Search for the cell housing the specified text and yield its [X, Y] center coordinate. 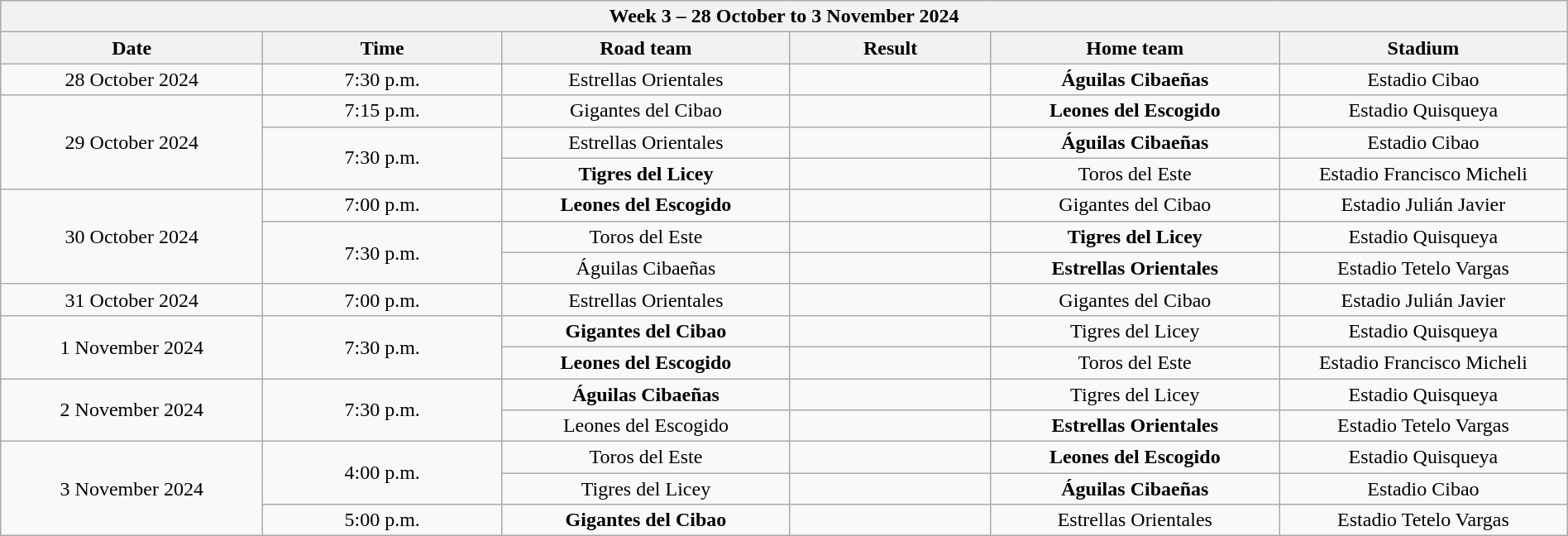
1 November 2024 [132, 347]
Time [382, 48]
Result [890, 48]
Week 3 – 28 October to 3 November 2024 [784, 17]
2 November 2024 [132, 410]
4:00 p.m. [382, 473]
Home team [1135, 48]
31 October 2024 [132, 299]
Date [132, 48]
28 October 2024 [132, 79]
29 October 2024 [132, 142]
Road team [647, 48]
5:00 p.m. [382, 520]
Stadium [1424, 48]
30 October 2024 [132, 237]
3 November 2024 [132, 489]
7:15 p.m. [382, 111]
